Search for the cell housing the specified text and yield its [x, y] center coordinate. 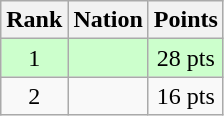
Nation [108, 20]
Points [186, 20]
16 pts [186, 96]
Rank [34, 20]
28 pts [186, 58]
1 [34, 58]
2 [34, 96]
